For the text-containing cell, return its midpoint in [x, y] coordinate format. 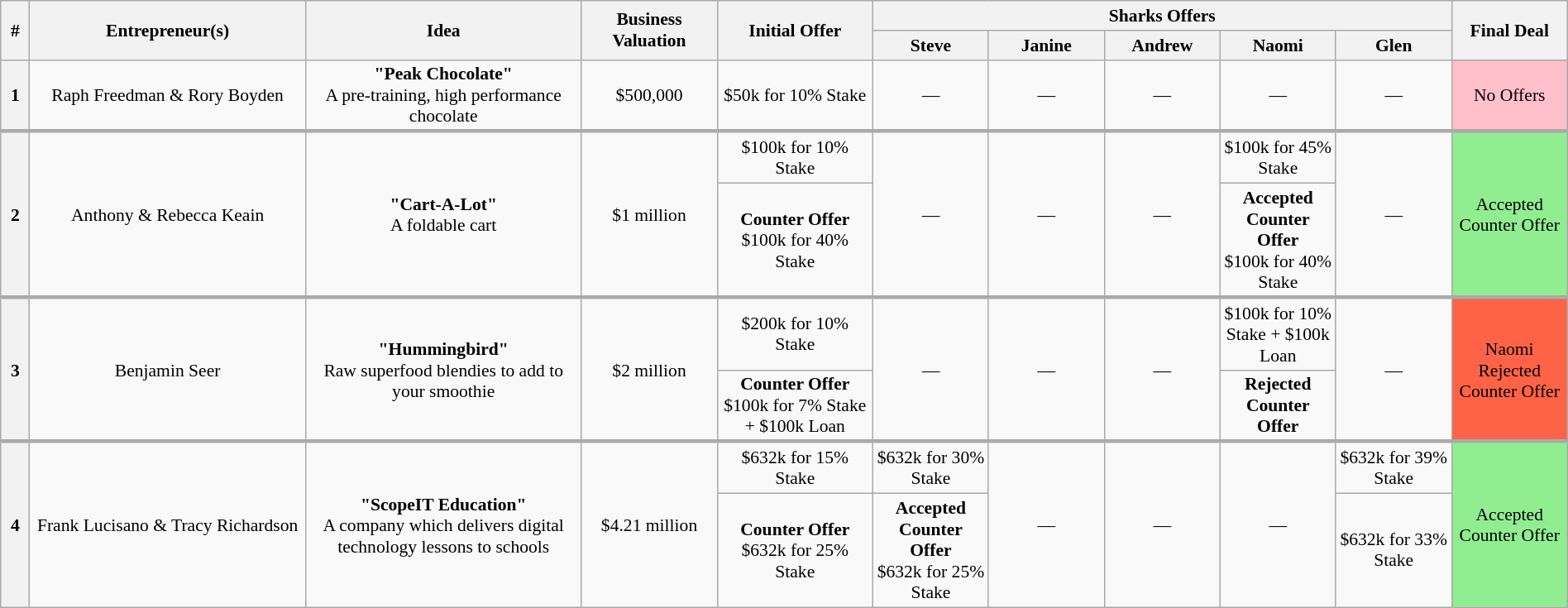
Accepted Counter Offer $100k for 40% Stake [1278, 241]
2 [15, 214]
No Offers [1509, 96]
Naomi [1278, 45]
$632k for 33% Stake [1394, 551]
Raph Freedman & Rory Boyden [168, 96]
Accepted Counter Offer $632k for 25% Stake [930, 551]
$100k for 10% Stake + $100k Loan [1278, 333]
Janine [1046, 45]
$2 million [649, 369]
Benjamin Seer [168, 369]
Steve [930, 45]
Glen [1394, 45]
Counter Offer $100k for 7% Stake + $100k Loan [795, 405]
$500,000 [649, 96]
$100k for 10% Stake [795, 157]
$4.21 million [649, 524]
# [15, 30]
Idea [443, 30]
$200k for 10% Stake [795, 333]
Andrew [1162, 45]
Entrepreneur(s) [168, 30]
Sharks Offers [1162, 16]
"Peak Chocolate" A pre-training, high performance chocolate [443, 96]
$632k for 30% Stake [930, 468]
"ScopeIT Education" A company which delivers digital technology lessons to schools [443, 524]
Business Valuation [649, 30]
4 [15, 524]
Final Deal [1509, 30]
Initial Offer [795, 30]
Counter Offer $100k for 40% Stake [795, 241]
3 [15, 369]
Naomi Rejected Counter Offer [1509, 369]
1 [15, 96]
"Hummingbird" Raw superfood blendies to add to your smoothie [443, 369]
$632k for 15% Stake [795, 468]
"Cart-A-Lot" A foldable cart [443, 214]
$1 million [649, 214]
Anthony & Rebecca Keain [168, 214]
Counter Offer $632k for 25% Stake [795, 551]
$632k for 39% Stake [1394, 468]
Rejected Counter Offer [1278, 405]
Frank Lucisano & Tracy Richardson [168, 524]
$50k for 10% Stake [795, 96]
$100k for 45% Stake [1278, 157]
